Detect which cell encompasses the target text, then output its (x, y) center coordinate. 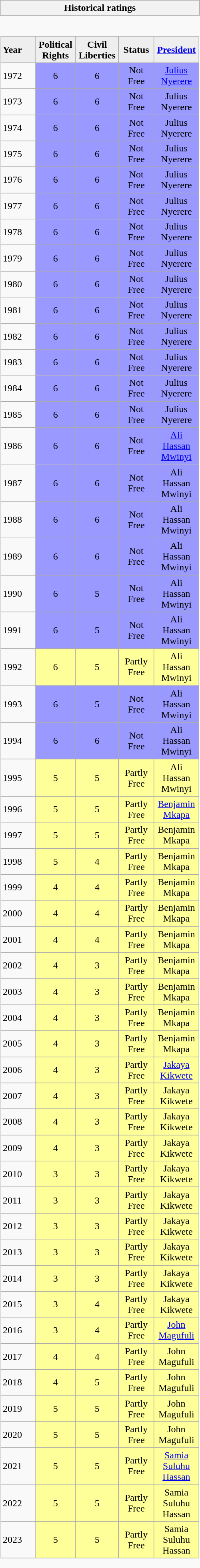
1996 (18, 809)
2017 (18, 1356)
President (176, 50)
1989 (18, 556)
1999 (18, 888)
2011 (18, 1200)
2008 (18, 1122)
1992 (18, 667)
2013 (18, 1252)
Civil Liberties (97, 50)
2001 (18, 940)
2023 (18, 1540)
2016 (18, 1330)
1980 (18, 284)
2010 (18, 1174)
Historical ratings (100, 8)
1985 (18, 414)
2018 (18, 1383)
2015 (18, 1304)
1982 (18, 336)
1972 (18, 75)
1998 (18, 861)
2019 (18, 1408)
1976 (18, 180)
1994 (18, 741)
1988 (18, 519)
1979 (18, 258)
2005 (18, 1044)
2002 (18, 965)
2022 (18, 1503)
1995 (18, 778)
1997 (18, 835)
1975 (18, 154)
2009 (18, 1148)
2006 (18, 1069)
2014 (18, 1278)
2012 (18, 1226)
1986 (18, 446)
2007 (18, 1096)
1984 (18, 388)
1990 (18, 594)
1977 (18, 206)
Political Rights (56, 50)
1991 (18, 630)
1987 (18, 483)
2003 (18, 992)
2021 (18, 1466)
2004 (18, 1017)
1978 (18, 232)
1973 (18, 102)
1983 (18, 362)
Status (136, 50)
1981 (18, 310)
2000 (18, 913)
1974 (18, 127)
1993 (18, 704)
Year (18, 50)
2020 (18, 1435)
